For the text-containing cell, return its midpoint in [x, y] coordinate format. 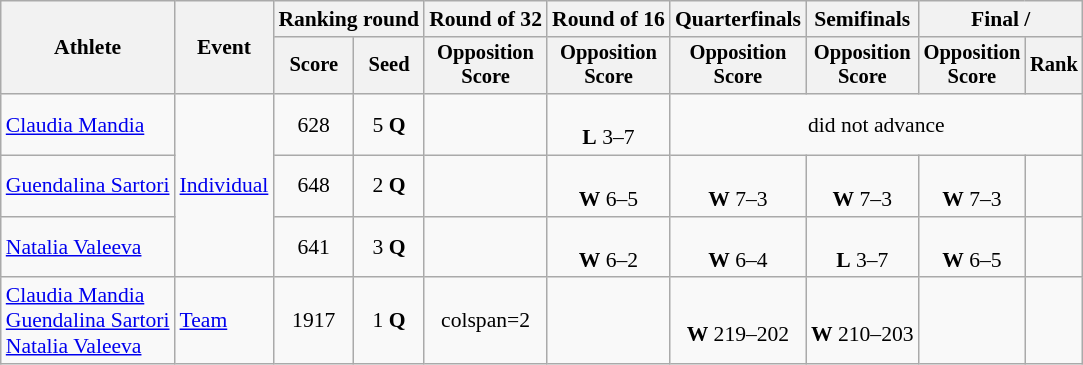
Individual [224, 186]
W 6–4 [738, 248]
Score [314, 66]
5 Q [389, 124]
colspan=2 [486, 322]
Claudia Mandia [88, 124]
Natalia Valeeva [88, 248]
Seed [389, 66]
641 [314, 248]
Guendalina Sartori [88, 186]
did not advance [876, 124]
Ranking round [348, 19]
Team [224, 322]
Event [224, 48]
628 [314, 124]
Round of 16 [608, 19]
W 219–202 [738, 322]
Round of 32 [486, 19]
Claudia MandiaGuendalina SartoriNatalia Valeeva [88, 322]
1 Q [389, 322]
W 210–203 [862, 322]
3 Q [389, 248]
Athlete [88, 48]
2 Q [389, 186]
Final / [1001, 19]
Semifinals [862, 19]
W 6–2 [608, 248]
Rank [1054, 66]
1917 [314, 322]
Quarterfinals [738, 19]
648 [314, 186]
